Search for the cell housing the specified text and yield its [x, y] center coordinate. 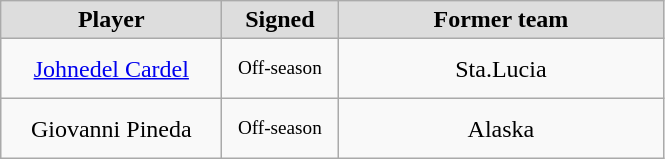
Signed [280, 20]
Player [112, 20]
Giovanni Pineda [112, 129]
Former team [501, 20]
Sta.Lucia [501, 69]
Alaska [501, 129]
Johnedel Cardel [112, 69]
